Detect which cell encompasses the target text, then output its [x, y] center coordinate. 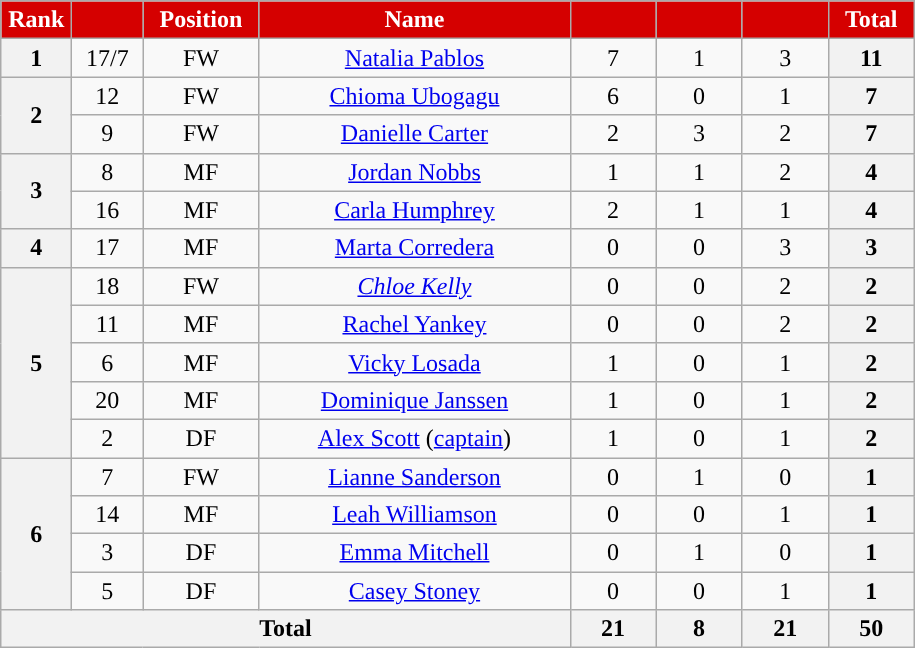
Carla Humphrey [414, 210]
Emma Mitchell [414, 553]
Name [414, 20]
Position [201, 20]
Leah Williamson [414, 515]
17/7 [108, 58]
Chloe Kelly [414, 286]
Danielle Carter [414, 134]
20 [108, 400]
Rank [36, 20]
Dominique Janssen [414, 400]
Chioma Ubogagu [414, 96]
9 [108, 134]
Rachel Yankey [414, 324]
18 [108, 286]
Vicky Losada [414, 362]
16 [108, 210]
Casey Stoney [414, 591]
50 [871, 629]
Natalia Pablos [414, 58]
Jordan Nobbs [414, 172]
Alex Scott (captain) [414, 438]
14 [108, 515]
12 [108, 96]
Lianne Sanderson [414, 477]
Marta Corredera [414, 248]
17 [108, 248]
